Determine the (X, Y) coordinate at the center of the cell enclosing the given text.  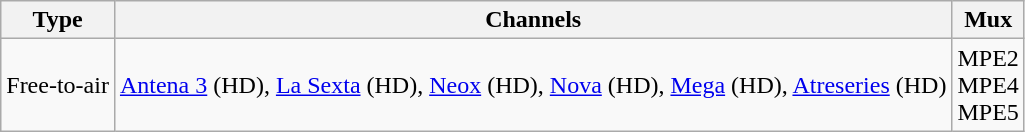
MPE2MPE4MPE5 (988, 85)
Mux (988, 20)
Type (58, 20)
Channels (532, 20)
Antena 3 (HD), La Sexta (HD), Neox (HD), Nova (HD), Mega (HD), Atreseries (HD) (532, 85)
Free-to-air (58, 85)
